Capture the cell that displays the provided text and extract its (X, Y) central coordinate. 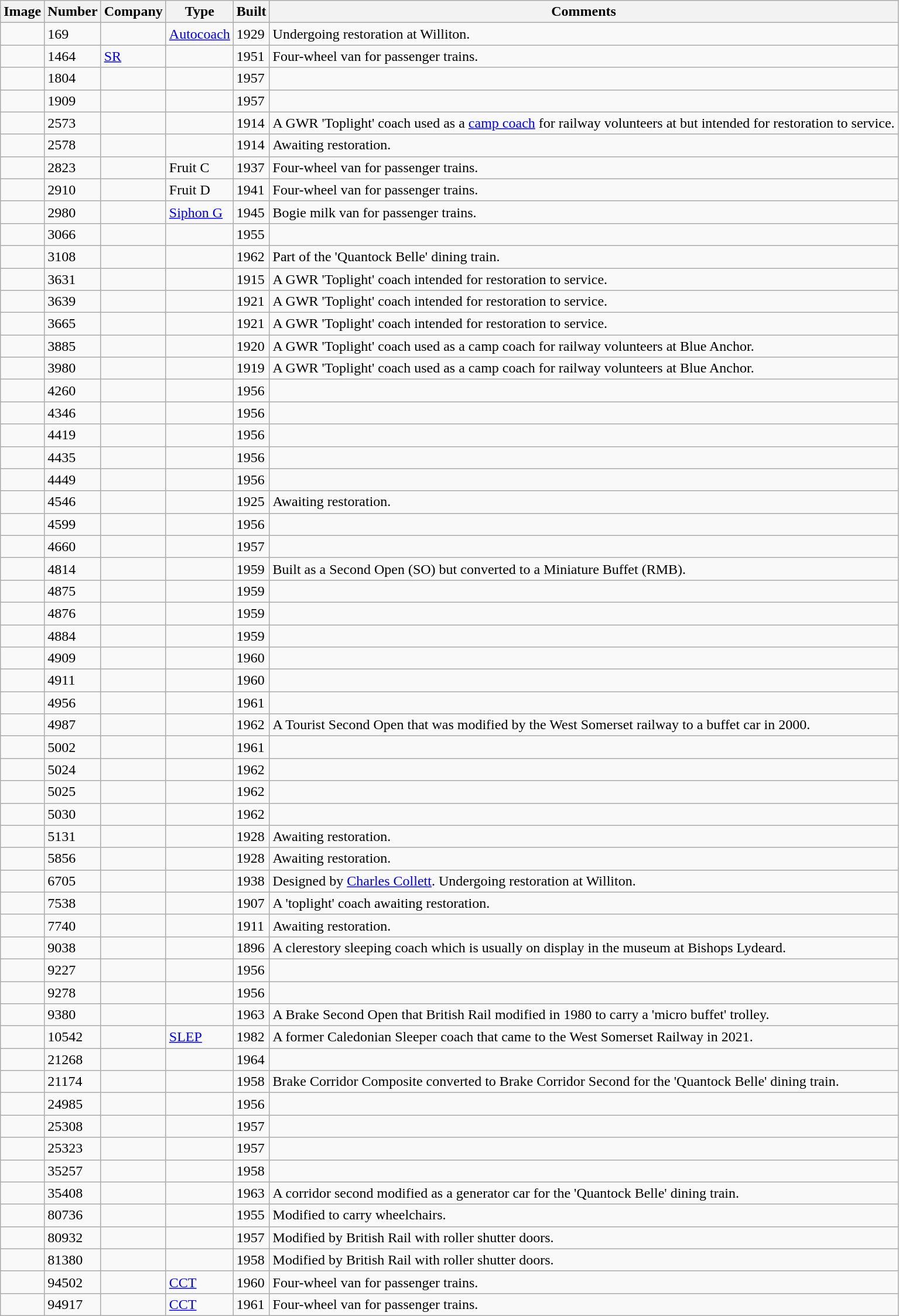
21174 (73, 1082)
9227 (73, 970)
3665 (73, 324)
A 'toplight' coach awaiting restoration. (583, 903)
1941 (251, 190)
24985 (73, 1104)
Comments (583, 12)
A former Caledonian Sleeper coach that came to the West Somerset Railway in 2021. (583, 1037)
1929 (251, 34)
1915 (251, 279)
Number (73, 12)
3631 (73, 279)
Modified to carry wheelchairs. (583, 1215)
35408 (73, 1193)
1938 (251, 881)
4449 (73, 480)
Designed by Charles Collett. Undergoing restoration at Williton. (583, 881)
3885 (73, 346)
SLEP (199, 1037)
Fruit D (199, 190)
5856 (73, 859)
4660 (73, 546)
4260 (73, 391)
Fruit C (199, 168)
Company (134, 12)
1951 (251, 56)
9038 (73, 948)
80932 (73, 1238)
4814 (73, 569)
2980 (73, 212)
Part of the 'Quantock Belle' dining train. (583, 257)
Built (251, 12)
1982 (251, 1037)
5025 (73, 792)
1925 (251, 502)
35257 (73, 1171)
5024 (73, 770)
1937 (251, 168)
3980 (73, 368)
80736 (73, 1215)
1920 (251, 346)
A clerestory sleeping coach which is usually on display in the museum at Bishops Lydeard. (583, 948)
Siphon G (199, 212)
Undergoing restoration at Williton. (583, 34)
1896 (251, 948)
2823 (73, 168)
2910 (73, 190)
A GWR 'Toplight' coach used as a camp coach for railway volunteers at but intended for restoration to service. (583, 123)
94502 (73, 1282)
5131 (73, 836)
3639 (73, 302)
4346 (73, 413)
4884 (73, 635)
Image (22, 12)
1911 (251, 925)
4875 (73, 591)
1964 (251, 1059)
1909 (73, 101)
Autocoach (199, 34)
6705 (73, 881)
4909 (73, 658)
2573 (73, 123)
9380 (73, 1015)
3108 (73, 257)
1804 (73, 78)
10542 (73, 1037)
Brake Corridor Composite converted to Brake Corridor Second for the 'Quantock Belle' dining train. (583, 1082)
94917 (73, 1304)
4876 (73, 613)
81380 (73, 1260)
7740 (73, 925)
4911 (73, 681)
4956 (73, 703)
9278 (73, 993)
4435 (73, 457)
SR (134, 56)
Bogie milk van for passenger trains. (583, 212)
Built as a Second Open (SO) but converted to a Miniature Buffet (RMB). (583, 569)
169 (73, 34)
3066 (73, 234)
4987 (73, 725)
1464 (73, 56)
25323 (73, 1148)
1919 (251, 368)
7538 (73, 903)
A Brake Second Open that British Rail modified in 1980 to carry a 'micro buffet' trolley. (583, 1015)
25308 (73, 1126)
5030 (73, 814)
4546 (73, 502)
5002 (73, 747)
21268 (73, 1059)
1945 (251, 212)
4599 (73, 524)
1907 (251, 903)
A corridor second modified as a generator car for the 'Quantock Belle' dining train. (583, 1193)
2578 (73, 145)
4419 (73, 435)
A Tourist Second Open that was modified by the West Somerset railway to a buffet car in 2000. (583, 725)
Type (199, 12)
